From the cell containing the given text, extract its center point as (X, Y) coordinate. 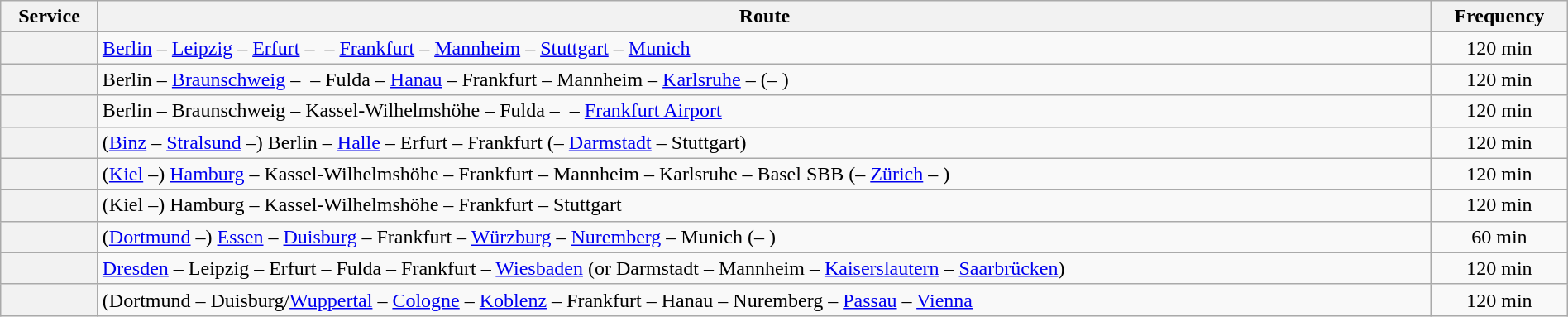
Service (50, 17)
Dresden – Leipzig – Erfurt – Fulda – Frankfurt – Wiesbaden (or Darmstadt – Mannheim – Kaiserslautern – Saarbrücken) (764, 268)
(Kiel –) Hamburg – Kassel-Wilhelmshöhe – Frankfurt – Mannheim – Karlsruhe – Basel SBB (– Zürich – ) (764, 174)
Berlin – Braunschweig – – Fulda – Hanau – Frankfurt – Mannheim – Karlsruhe – (– ) (764, 79)
Berlin – Braunschweig – Kassel-Wilhelmshöhe – Fulda – – Frankfurt Airport (764, 111)
60 min (1500, 237)
(Kiel –) Hamburg – Kassel-Wilhelmshöhe – Frankfurt – Stuttgart (764, 205)
(Binz – Stralsund –) Berlin – Halle – Erfurt – Frankfurt (– Darmstadt – Stuttgart) (764, 142)
(Dortmund –) Essen – Duisburg – Frankfurt – Würzburg – Nuremberg – Munich (– ) (764, 237)
Frequency (1500, 17)
(Dortmund – Duisburg/Wuppertal – Cologne – Koblenz – Frankfurt – Hanau – Nuremberg – Passau – Vienna (764, 300)
Route (764, 17)
Berlin – Leipzig – Erfurt – – Frankfurt – Mannheim – Stuttgart – Munich (764, 48)
